Search for the cell housing the specified text and yield its (x, y) center coordinate. 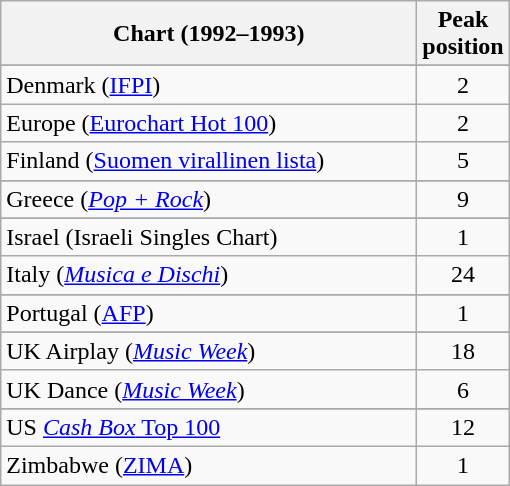
Greece (Pop + Rock) (209, 199)
UK Dance (Music Week) (209, 389)
6 (463, 389)
Italy (Musica e Dischi) (209, 275)
5 (463, 161)
Peakposition (463, 34)
24 (463, 275)
Europe (Eurochart Hot 100) (209, 123)
Israel (Israeli Singles Chart) (209, 237)
Chart (1992–1993) (209, 34)
US Cash Box Top 100 (209, 427)
18 (463, 351)
12 (463, 427)
Portugal (AFP) (209, 313)
9 (463, 199)
Zimbabwe (ZIMA) (209, 465)
Finland (Suomen virallinen lista) (209, 161)
Denmark (IFPI) (209, 85)
UK Airplay (Music Week) (209, 351)
